Search for the cell housing the specified text and yield its [X, Y] center coordinate. 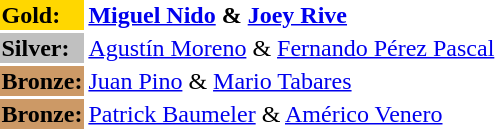
Silver: [42, 48]
Gold: [42, 15]
